Scan for the cell matching the given text and deliver its (x, y) coordinate at center. 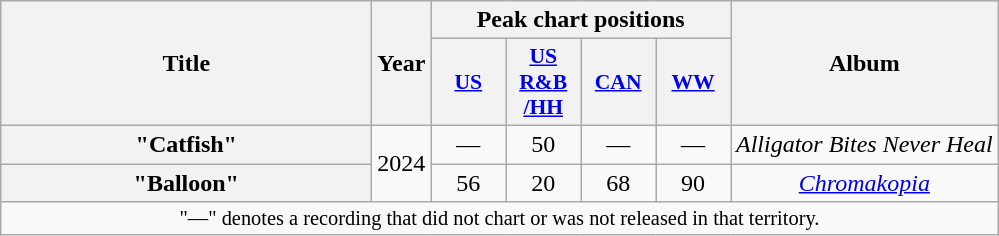
Alligator Bites Never Heal (864, 144)
2024 (402, 163)
Chromakopia (864, 183)
"Balloon" (186, 183)
"—" denotes a recording that did not chart or was not released in that territory. (500, 219)
56 (468, 183)
Album (864, 64)
US (468, 82)
Peak chart positions (581, 20)
20 (544, 183)
68 (618, 183)
"Catfish" (186, 144)
USR&B/HH (544, 82)
Year (402, 64)
WW (694, 82)
CAN (618, 82)
Title (186, 64)
50 (544, 144)
90 (694, 183)
